Find where the given text appears and provide that cell's center as [x, y] coordinate. 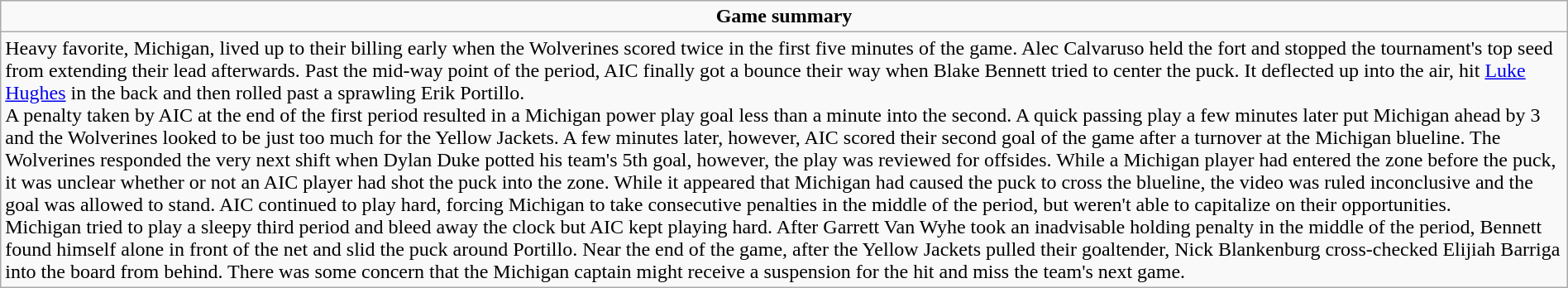
Game summary [784, 17]
